Return (x, y) of the center of cell containing provided text 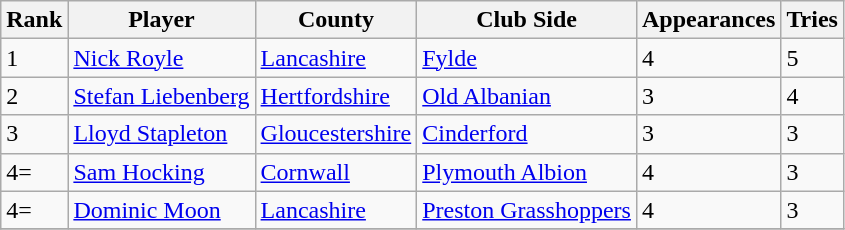
1 (34, 58)
County (336, 20)
Stefan Liebenberg (162, 96)
Nick Royle (162, 58)
Cornwall (336, 172)
Dominic Moon (162, 210)
Lloyd Stapleton (162, 134)
Player (162, 20)
Rank (34, 20)
5 (812, 58)
Appearances (708, 20)
2 (34, 96)
Hertfordshire (336, 96)
Fylde (527, 58)
Tries (812, 20)
Old Albanian (527, 96)
Sam Hocking (162, 172)
Club Side (527, 20)
Cinderford (527, 134)
Preston Grasshoppers (527, 210)
Gloucestershire (336, 134)
Plymouth Albion (527, 172)
